Identify which cell holds the provided text, then report its [x, y] central coordinate. 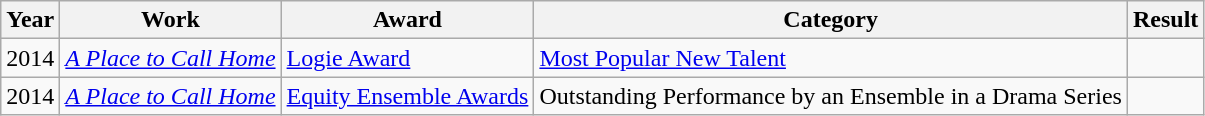
Logie Award [408, 58]
Category [831, 20]
Award [408, 20]
Outstanding Performance by an Ensemble in a Drama Series [831, 96]
Equity Ensemble Awards [408, 96]
Work [170, 20]
Year [30, 20]
Result [1165, 20]
Most Popular New Talent [831, 58]
